Scan for the cell matching the given text and deliver its [x, y] coordinate at center. 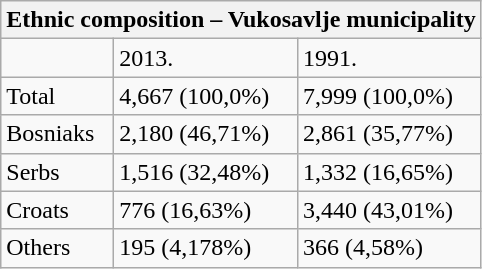
4,667 (100,0%) [206, 96]
2,861 (35,77%) [389, 134]
195 (4,178%) [206, 248]
7,999 (100,0%) [389, 96]
2013. [206, 58]
776 (16,63%) [206, 210]
1991. [389, 58]
3,440 (43,01%) [389, 210]
Serbs [58, 172]
Ethnic composition – Vukosavlje municipality [241, 20]
Others [58, 248]
2,180 (46,71%) [206, 134]
1,516 (32,48%) [206, 172]
Croats [58, 210]
366 (4,58%) [389, 248]
Total [58, 96]
1,332 (16,65%) [389, 172]
Bosniaks [58, 134]
